Scan for the cell matching the given text and deliver its (X, Y) coordinate at center. 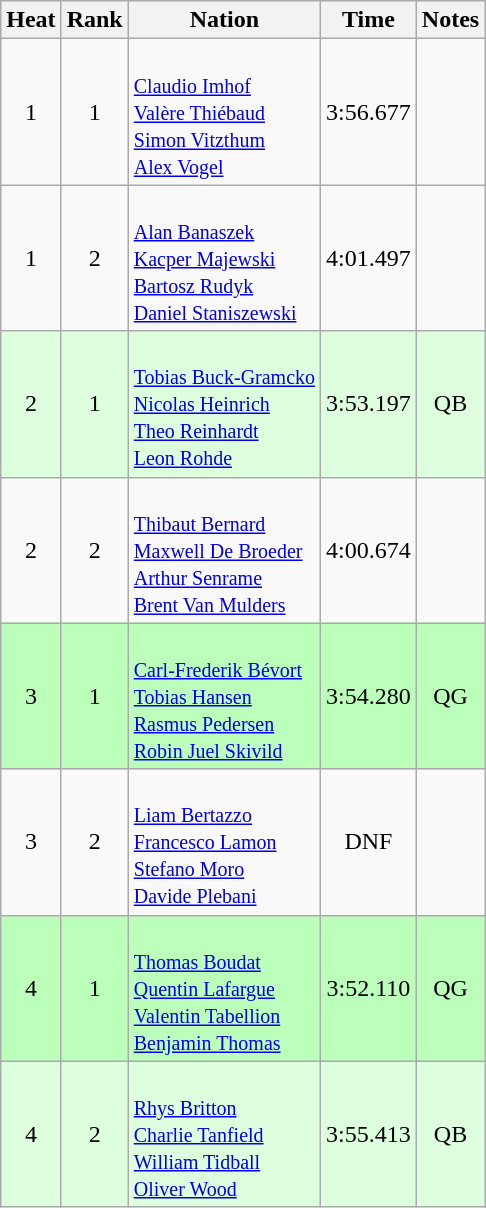
Notes (450, 20)
3:56.677 (369, 112)
Claudio ImhofValère ThiébaudSimon VitzthumAlex Vogel (224, 112)
4:00.674 (369, 550)
Heat (31, 20)
Thomas BoudatQuentin LafargueValentin TabellionBenjamin Thomas (224, 988)
3:54.280 (369, 696)
Liam BertazzoFrancesco LamonStefano MoroDavide Plebani (224, 842)
Tobias Buck-GramckoNicolas HeinrichTheo ReinhardtLeon Rohde (224, 404)
3:53.197 (369, 404)
Thibaut BernardMaxwell De BroederArthur SenrameBrent Van Mulders (224, 550)
Alan BanaszekKacper MajewskiBartosz RudykDaniel Staniszewski (224, 258)
DNF (369, 842)
Rank (94, 20)
Nation (224, 20)
Carl-Frederik BévortTobias HansenRasmus PedersenRobin Juel Skivild (224, 696)
Rhys BrittonCharlie TanfieldWilliam TidballOliver Wood (224, 1134)
4:01.497 (369, 258)
3:55.413 (369, 1134)
Time (369, 20)
3:52.110 (369, 988)
